Capture the cell that displays the provided text and extract its [x, y] central coordinate. 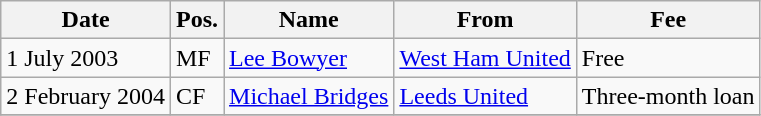
West Ham United [485, 58]
MF [196, 58]
Date [86, 20]
Fee [668, 20]
Lee Bowyer [309, 58]
Michael Bridges [309, 96]
2 February 2004 [86, 96]
Pos. [196, 20]
Three-month loan [668, 96]
Leeds United [485, 96]
Free [668, 58]
Name [309, 20]
1 July 2003 [86, 58]
CF [196, 96]
From [485, 20]
